Extract the [x, y] coordinate from the center of the cell holding the provided text.  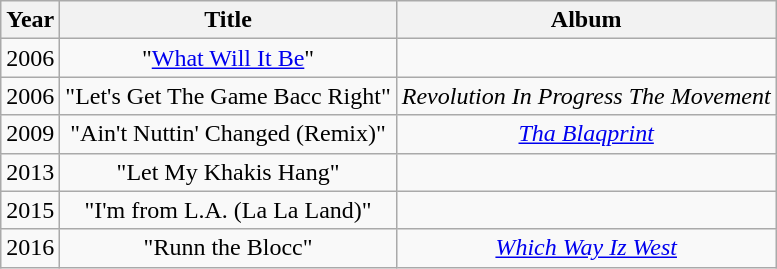
2013 [30, 172]
Which Way Iz West [586, 248]
"Runn the Blocc" [228, 248]
Revolution In Progress The Movement [586, 96]
2016 [30, 248]
"Let's Get The Game Bacc Right" [228, 96]
"I'm from L.A. (La La Land)" [228, 210]
Year [30, 20]
"Let My Khakis Hang" [228, 172]
Tha Blaqprint [586, 134]
"What Will It Be" [228, 58]
Title [228, 20]
2015 [30, 210]
2009 [30, 134]
"Ain't Nuttin' Changed (Remix)" [228, 134]
Album [586, 20]
